Detect which cell encompasses the target text, then output its [X, Y] center coordinate. 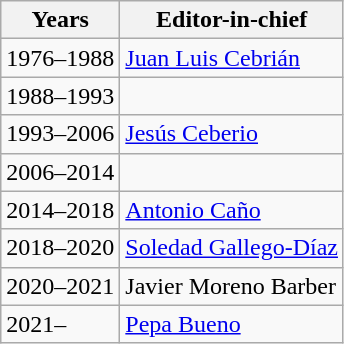
Javier Moreno Barber [232, 286]
1993–2006 [60, 134]
1976–1988 [60, 58]
Editor-in-chief [232, 20]
2006–2014 [60, 172]
1988–1993 [60, 96]
2014–2018 [60, 210]
2020–2021 [60, 286]
Antonio Caño [232, 210]
Pepa Bueno [232, 324]
2021– [60, 324]
Jesús Ceberio [232, 134]
2018–2020 [60, 248]
Soledad Gallego-Díaz [232, 248]
Years [60, 20]
Juan Luis Cebrián [232, 58]
